Identify which cell holds the provided text, then report its [X, Y] central coordinate. 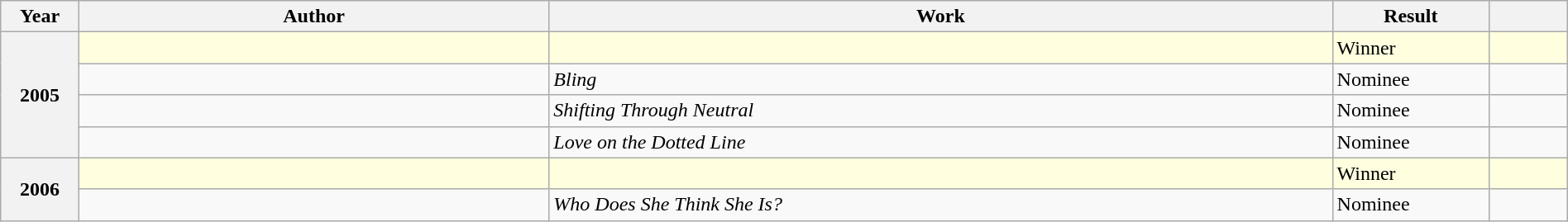
2006 [40, 189]
Who Does She Think She Is? [941, 205]
Love on the Dotted Line [941, 142]
Work [941, 17]
Result [1411, 17]
Year [40, 17]
Shifting Through Neutral [941, 111]
Bling [941, 79]
Author [313, 17]
2005 [40, 95]
